Scan for the cell matching the given text and deliver its (X, Y) coordinate at center. 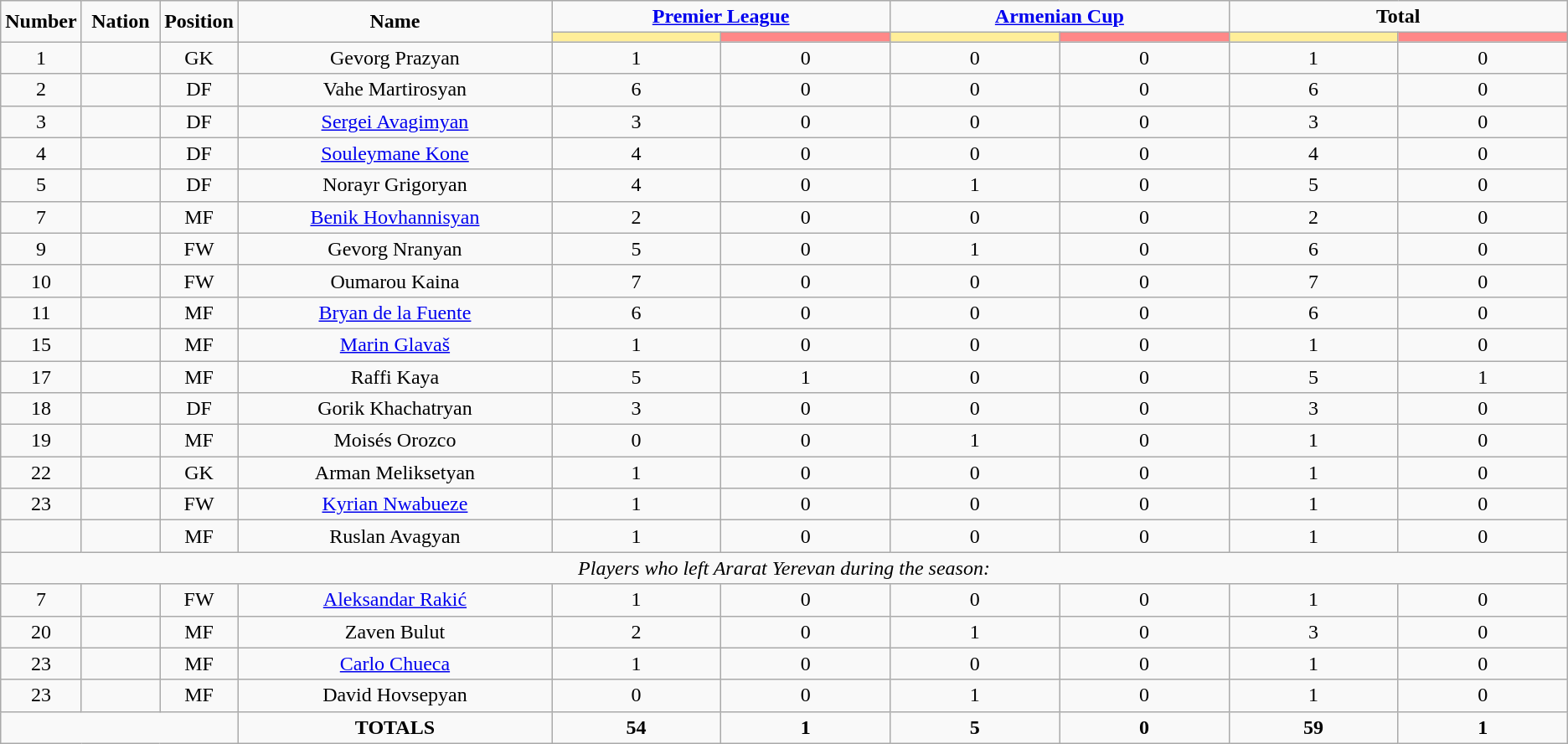
Bryan de la Fuente (395, 313)
18 (41, 409)
Players who left Ararat Yerevan during the season: (784, 568)
Gorik Khachatryan (395, 409)
Oumarou Kaina (395, 281)
Ruslan Avagyan (395, 536)
Aleksandar Rakić (395, 600)
Kyrian Nwabueze (395, 504)
15 (41, 344)
9 (41, 249)
11 (41, 313)
Name (395, 22)
Arman Meliksetyan (395, 473)
19 (41, 441)
Gevorg Prazyan (395, 58)
Souleymane Kone (395, 153)
Total (1398, 17)
Vahe Martirosyan (395, 90)
Number (41, 22)
David Hovsepyan (395, 695)
10 (41, 281)
Nation (121, 22)
17 (41, 376)
Position (199, 22)
Carlo Chueca (395, 664)
Zaven Bulut (395, 632)
Norayr Grigoryan (395, 185)
Premier League (720, 17)
Moisés Orozco (395, 441)
Sergei Avagimyan (395, 121)
22 (41, 473)
54 (636, 727)
Benik Hovhannisyan (395, 217)
59 (1313, 727)
Marin Glavaš (395, 344)
TOTALS (395, 727)
20 (41, 632)
Gevorg Nranyan (395, 249)
Armenian Cup (1060, 17)
Raffi Kaya (395, 376)
